Extract the [X, Y] coordinate from the center of the cell holding the provided text.  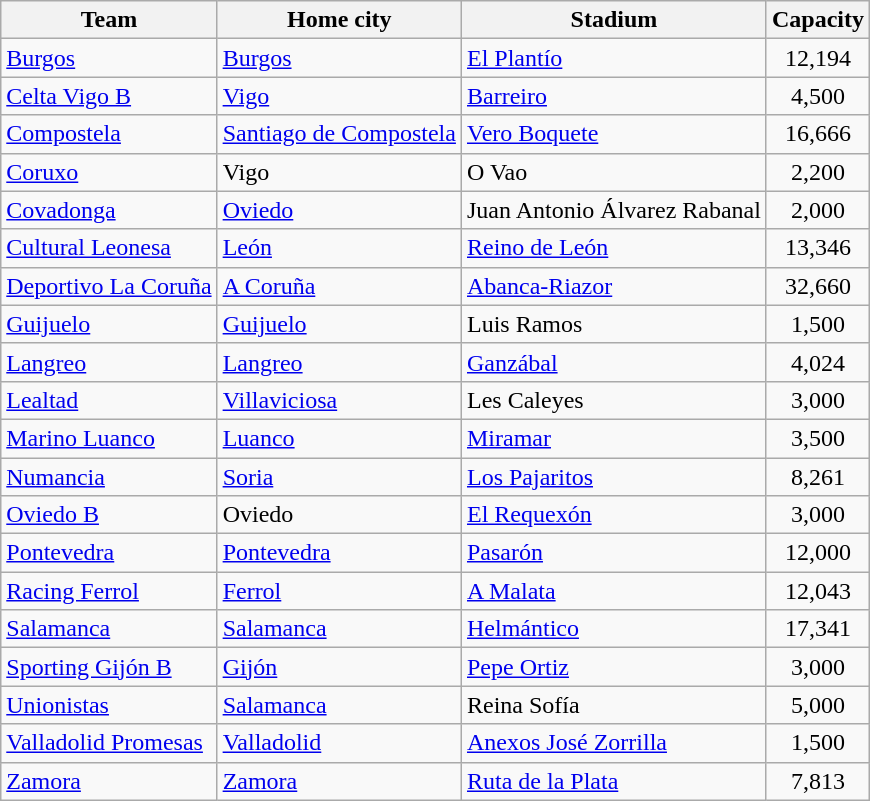
Juan Antonio Álvarez Rabanal [614, 210]
Valladolid Promesas [109, 743]
17,341 [818, 629]
Coruxo [109, 172]
4,024 [818, 362]
Barreiro [614, 96]
Ferrol [339, 591]
Home city [339, 20]
12,043 [818, 591]
Luanco [339, 438]
Racing Ferrol [109, 591]
Sporting Gijón B [109, 667]
Unionistas [109, 705]
Los Pajaritos [614, 477]
Reino de León [614, 248]
El Requexón [614, 515]
5,000 [818, 705]
Gijón [339, 667]
Cultural Leonesa [109, 248]
Stadium [614, 20]
Villaviciosa [339, 400]
Team [109, 20]
Santiago de Compostela [339, 134]
Compostela [109, 134]
Helmántico [614, 629]
Miramar [614, 438]
Abanca-Riazor [614, 286]
Pepe Ortiz [614, 667]
12,000 [818, 553]
Ruta de la Plata [614, 781]
Lealtad [109, 400]
8,261 [818, 477]
Ganzábal [614, 362]
Celta Vigo B [109, 96]
7,813 [818, 781]
O Vao [614, 172]
Pasarón [614, 553]
32,660 [818, 286]
3,500 [818, 438]
Capacity [818, 20]
16,666 [818, 134]
Luis Ramos [614, 324]
Valladolid [339, 743]
Les Caleyes [614, 400]
Reina Sofía [614, 705]
A Coruña [339, 286]
A Malata [614, 591]
Deportivo La Coruña [109, 286]
Anexos José Zorrilla [614, 743]
El Plantío [614, 58]
4,500 [818, 96]
Covadonga [109, 210]
Marino Luanco [109, 438]
12,194 [818, 58]
2,000 [818, 210]
Vero Boquete [614, 134]
Oviedo B [109, 515]
2,200 [818, 172]
Numancia [109, 477]
Soria [339, 477]
13,346 [818, 248]
León [339, 248]
